Scan for the cell matching the given text and deliver its (X, Y) coordinate at center. 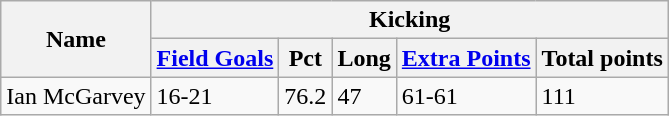
16-21 (215, 96)
47 (364, 96)
Name (76, 39)
Ian McGarvey (76, 96)
61-61 (466, 96)
Pct (306, 58)
Extra Points (466, 58)
Kicking (410, 20)
Long (364, 58)
111 (602, 96)
Field Goals (215, 58)
Total points (602, 58)
76.2 (306, 96)
